Provide the (X, Y) coordinate of the cell's center where the given text is located.  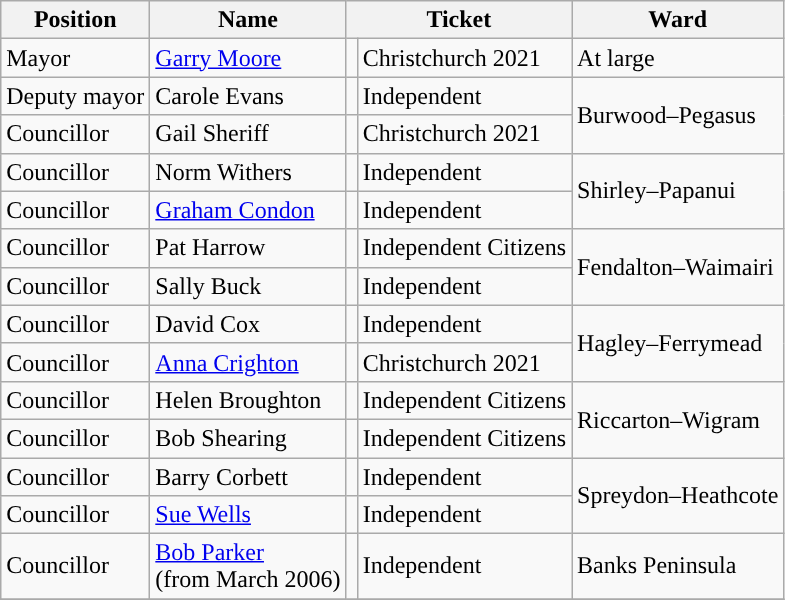
Banks Peninsula (678, 566)
Gail Sheriff (248, 134)
Mayor (76, 58)
Helen Broughton (248, 400)
Sally Buck (248, 286)
Bob Parker(from March 2006) (248, 566)
At large (678, 58)
Deputy mayor (76, 96)
Barry Corbett (248, 477)
Anna Crighton (248, 362)
Ward (678, 20)
Burwood–Pegasus (678, 115)
Ticket (458, 20)
Graham Condon (248, 210)
Riccarton–Wigram (678, 419)
Bob Shearing (248, 438)
Norm Withers (248, 172)
Garry Moore (248, 58)
Name (248, 20)
Carole Evans (248, 96)
Position (76, 20)
Pat Harrow (248, 248)
Sue Wells (248, 515)
Hagley–Ferrymead (678, 343)
David Cox (248, 324)
Spreydon–Heathcote (678, 496)
Shirley–Papanui (678, 191)
Fendalton–Waimairi (678, 267)
